Find where the given text appears and provide that cell's center as (X, Y) coordinate. 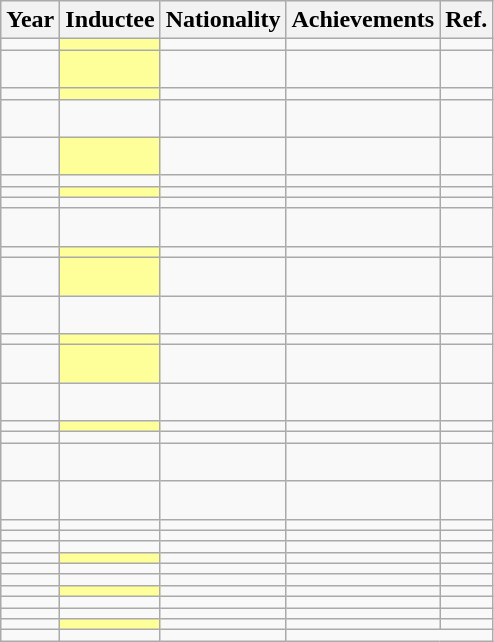
Inductee (110, 20)
Year (30, 20)
Achievements (363, 20)
Nationality (223, 20)
Ref. (466, 20)
